Return the (x, y) coordinate for the center point of the cell that contains the specified text.  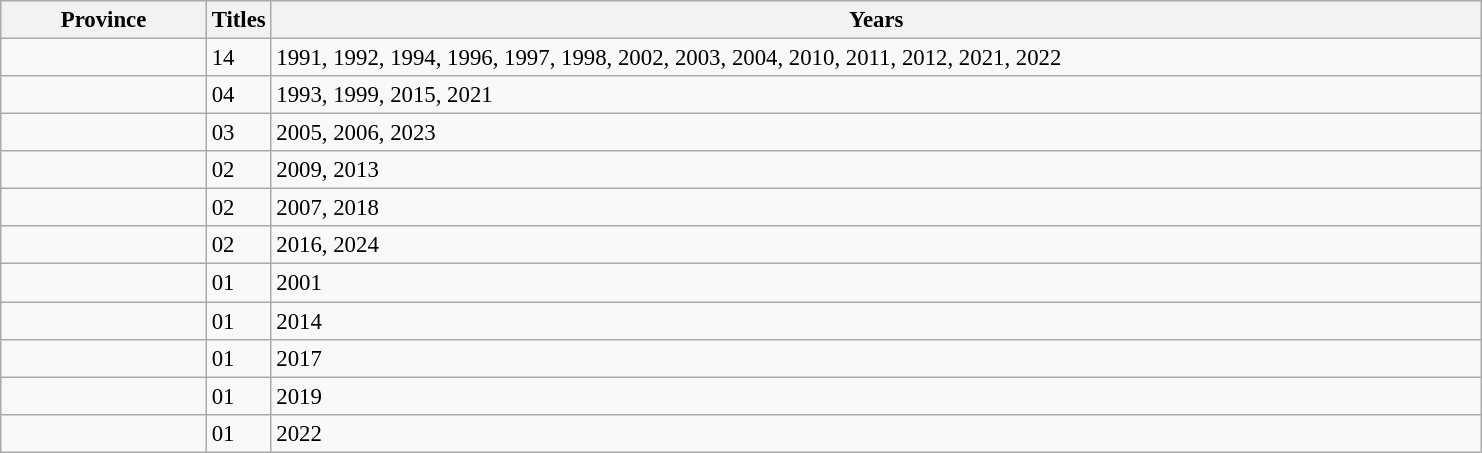
2001 (876, 283)
Province (104, 20)
2016, 2024 (876, 245)
2019 (876, 396)
03 (238, 133)
Years (876, 20)
Titles (238, 20)
04 (238, 95)
1993, 1999, 2015, 2021 (876, 95)
14 (238, 58)
2014 (876, 321)
2017 (876, 358)
1991, 1992, 1994, 1996, 1997, 1998, 2002, 2003, 2004, 2010, 2011, 2012, 2021, 2022 (876, 58)
2009, 2013 (876, 170)
2005, 2006, 2023 (876, 133)
2022 (876, 433)
2007, 2018 (876, 208)
